Extract the (X, Y) coordinate from the center of the cell holding the provided text.  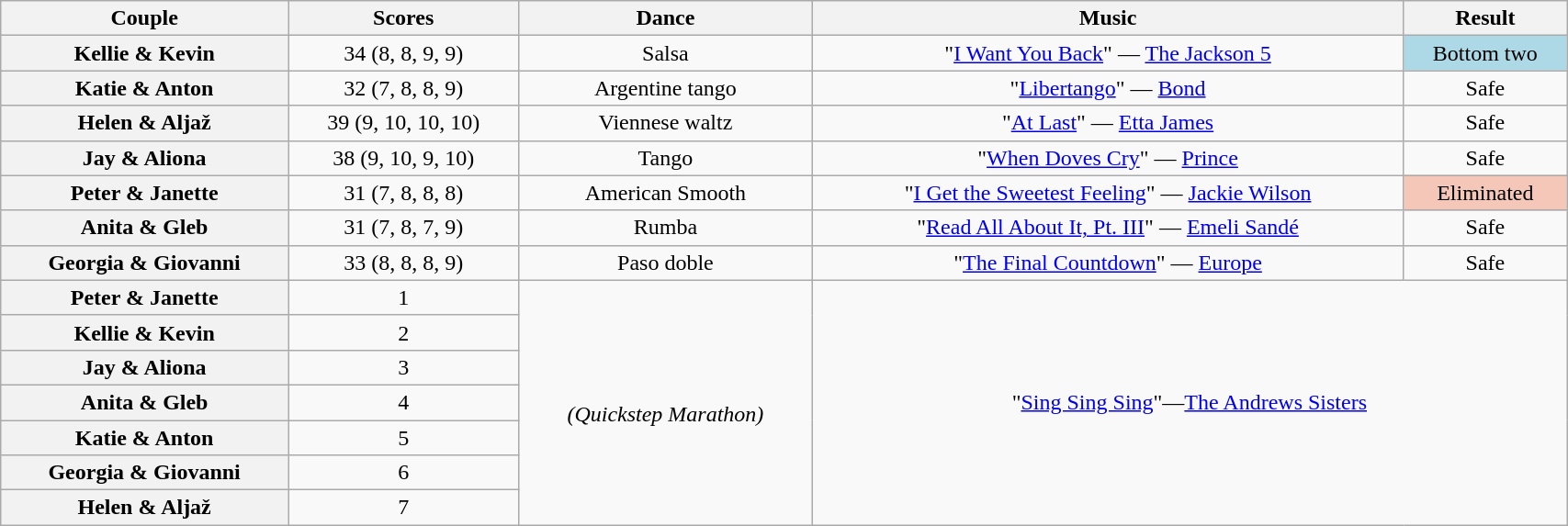
Argentine tango (665, 88)
"I Want You Back" — The Jackson 5 (1108, 53)
"I Get the Sweetest Feeling" — Jackie Wilson (1108, 193)
39 (9, 10, 10, 10) (404, 123)
"The Final Countdown" — Europe (1108, 263)
3 (404, 367)
Couple (145, 18)
Music (1108, 18)
Result (1485, 18)
31 (7, 8, 7, 9) (404, 228)
33 (8, 8, 8, 9) (404, 263)
31 (7, 8, 8, 8) (404, 193)
Bottom two (1485, 53)
1 (404, 297)
Paso doble (665, 263)
4 (404, 402)
(Quickstep Marathon) (665, 402)
2 (404, 332)
Dance (665, 18)
"At Last" — Etta James (1108, 123)
Viennese waltz (665, 123)
5 (404, 438)
Rumba (665, 228)
7 (404, 508)
American Smooth (665, 193)
Tango (665, 158)
Eliminated (1485, 193)
Scores (404, 18)
38 (9, 10, 9, 10) (404, 158)
"Libertango" — Bond (1108, 88)
6 (404, 473)
"When Doves Cry" — Prince (1108, 158)
"Sing Sing Sing"—The Andrews Sisters (1190, 402)
32 (7, 8, 8, 9) (404, 88)
Salsa (665, 53)
34 (8, 8, 9, 9) (404, 53)
"Read All About It, Pt. III" — Emeli Sandé (1108, 228)
